For the text-containing cell, return its midpoint in (x, y) coordinate format. 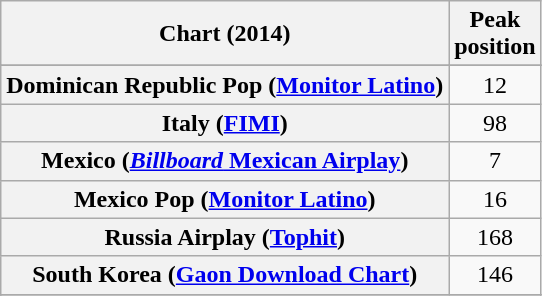
Italy (FIMI) (225, 123)
Dominican Republic Pop (Monitor Latino) (225, 85)
98 (495, 123)
16 (495, 199)
168 (495, 237)
South Korea (Gaon Download Chart) (225, 275)
7 (495, 161)
12 (495, 85)
Russia Airplay (Tophit) (225, 237)
Mexico Pop (Monitor Latino) (225, 199)
Chart (2014) (225, 34)
Peak position (495, 34)
Mexico (Billboard Mexican Airplay) (225, 161)
146 (495, 275)
